Detect which cell encompasses the target text, then output its [x, y] center coordinate. 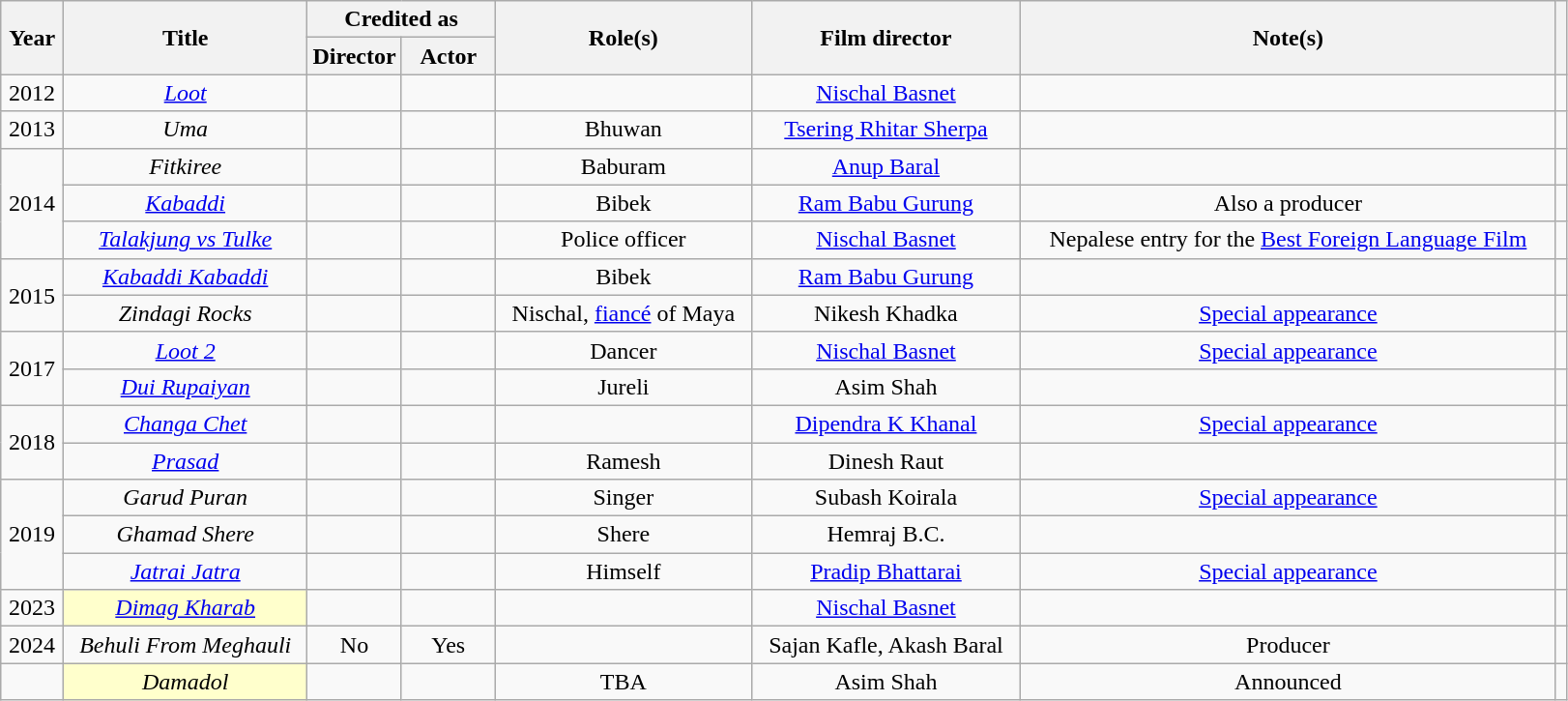
Dancer [623, 350]
Garud Puran [186, 498]
Himself [623, 571]
Uma [186, 130]
Actor [449, 56]
TBA [623, 682]
No [354, 645]
Credited as [401, 19]
2023 [33, 608]
Note(s) [1289, 38]
2024 [33, 645]
Title [186, 38]
Nepalese entry for the Best Foreign Language Film [1289, 240]
Kabaddi [186, 203]
Baburam [623, 166]
Jatrai Jatra [186, 571]
2014 [33, 203]
Pradip Bhattarai [886, 571]
Director [354, 56]
Year [33, 38]
Ghamad Shere [186, 535]
Also a producer [1289, 203]
Kabaddi Kabaddi [186, 277]
Damadol [186, 682]
Nischal, fiancé of Maya [623, 313]
2018 [33, 442]
Dinesh Raut [886, 461]
Zindagi Rocks [186, 313]
Yes [449, 645]
Tsering Rhitar Sherpa [886, 130]
2017 [33, 368]
Singer [623, 498]
Hemraj B.C. [886, 535]
Police officer [623, 240]
Role(s) [623, 38]
Changa Chet [186, 424]
2015 [33, 295]
2013 [33, 130]
Nikesh Khadka [886, 313]
Ramesh [623, 461]
Fitkiree [186, 166]
Loot 2 [186, 350]
Shere [623, 535]
Producer [1289, 645]
Loot [186, 93]
Dimag Kharab [186, 608]
Prasad [186, 461]
Talakjung vs Tulke [186, 240]
Dui Rupaiyan [186, 387]
Subash Koirala [886, 498]
Jureli [623, 387]
Dipendra K Khanal [886, 424]
Announced [1289, 682]
Anup Baral [886, 166]
Film director [886, 38]
Sajan Kafle, Akash Baral [886, 645]
Bhuwan [623, 130]
Behuli From Meghauli [186, 645]
2019 [33, 535]
2012 [33, 93]
